Return the [x, y] coordinate for the center point of the cell that contains the specified text.  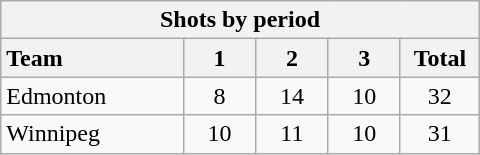
8 [219, 96]
3 [364, 58]
Shots by period [240, 20]
32 [440, 96]
Team [92, 58]
31 [440, 134]
2 [292, 58]
1 [219, 58]
Total [440, 58]
11 [292, 134]
Edmonton [92, 96]
14 [292, 96]
Winnipeg [92, 134]
